Pinpoint the cell where the given text exists, returning its [x, y] midpoint coordinate. 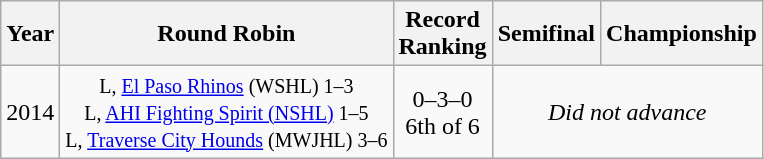
0–3–06th of 6 [442, 112]
L, El Paso Rhinos (WSHL) 1–3L, AHI Fighting Spirit (NSHL) 1–5L, Traverse City Hounds (MWJHL) 3–6 [226, 112]
Round Robin [226, 34]
Championship [682, 34]
Did not advance [627, 112]
Record Ranking [442, 34]
2014 [30, 112]
Semifinal [546, 34]
Year [30, 34]
